Find where the given text appears and provide that cell's center as (X, Y) coordinate. 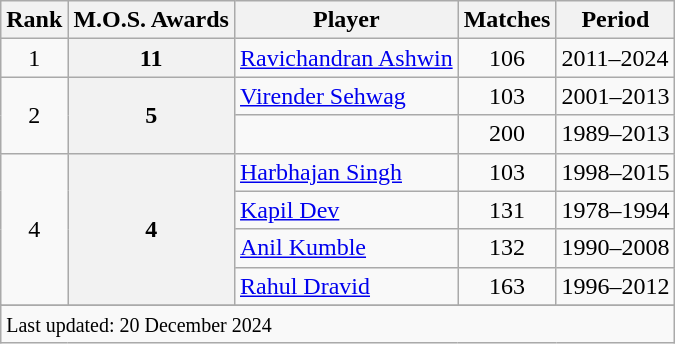
Rank (34, 20)
Ravichandran Ashwin (346, 58)
Kapil Dev (346, 210)
M.O.S. Awards (152, 20)
Harbhajan Singh (346, 172)
1998–2015 (616, 172)
1 (34, 58)
132 (507, 248)
106 (507, 58)
2 (34, 115)
2011–2024 (616, 58)
Last updated: 20 December 2024 (338, 324)
163 (507, 286)
Anil Kumble (346, 248)
131 (507, 210)
Player (346, 20)
200 (507, 134)
Matches (507, 20)
Period (616, 20)
2001–2013 (616, 96)
1989–2013 (616, 134)
1996–2012 (616, 286)
1990–2008 (616, 248)
11 (152, 58)
5 (152, 115)
1978–1994 (616, 210)
Rahul Dravid (346, 286)
Virender Sehwag (346, 96)
